For the text-containing cell, return its midpoint in (X, Y) coordinate format. 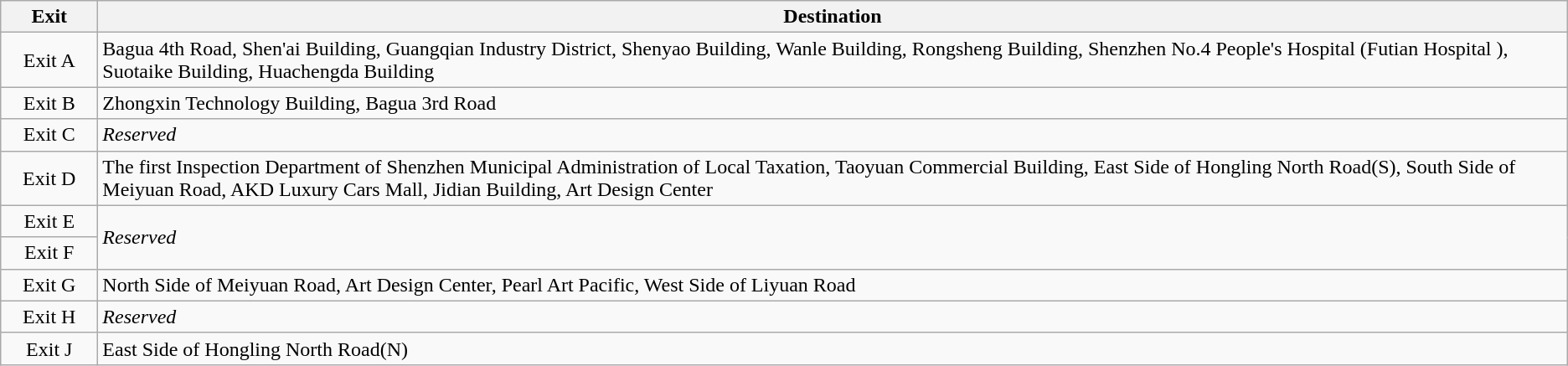
Exit (49, 17)
Exit J (49, 348)
Exit D (49, 178)
Exit H (49, 317)
Exit E (49, 221)
Exit F (49, 253)
Exit B (49, 103)
Zhongxin Technology Building, Bagua 3rd Road (833, 103)
North Side of Meiyuan Road, Art Design Center, Pearl Art Pacific, West Side of Liyuan Road (833, 285)
Exit C (49, 135)
East Side of Hongling North Road(N) (833, 348)
Exit G (49, 285)
Exit A (49, 60)
Destination (833, 17)
